Return the (x, y) coordinate for the center point of the cell that contains the specified text.  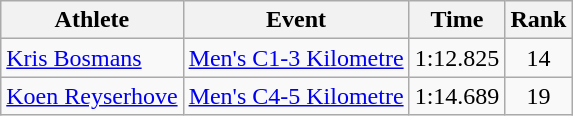
Koen Reyserhove (92, 96)
19 (538, 96)
1:14.689 (457, 96)
14 (538, 58)
Rank (538, 20)
Kris Bosmans (92, 58)
Event (296, 20)
Men's C4-5 Kilometre (296, 96)
Time (457, 20)
Athlete (92, 20)
Men's C1-3 Kilometre (296, 58)
1:12.825 (457, 58)
